Provide the (X, Y) coordinate of the cell's center where the given text is located.  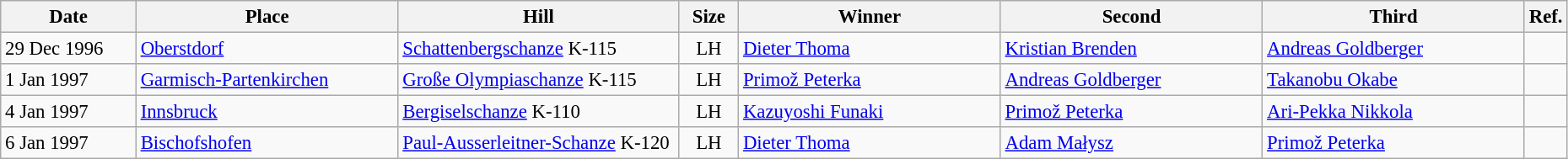
Schattenbergschanze K-115 (538, 49)
Ari-Pekka Nikkola (1393, 112)
Oberstdorf (267, 49)
Adam Małysz (1132, 143)
1 Jan 1997 (69, 80)
Third (1393, 17)
Size (709, 17)
Bischofshofen (267, 143)
4 Jan 1997 (69, 112)
Paul-Ausserleitner-Schanze K-120 (538, 143)
Kazuyoshi Funaki (870, 112)
Winner (870, 17)
Bergiselschanze K-110 (538, 112)
Date (69, 17)
Second (1132, 17)
Große Olympiaschanze K-115 (538, 80)
Garmisch-Partenkirchen (267, 80)
Ref. (1545, 17)
29 Dec 1996 (69, 49)
6 Jan 1997 (69, 143)
Place (267, 17)
Innsbruck (267, 112)
Hill (538, 17)
Kristian Brenden (1132, 49)
Takanobu Okabe (1393, 80)
